Scan for the cell matching the given text and deliver its [x, y] coordinate at center. 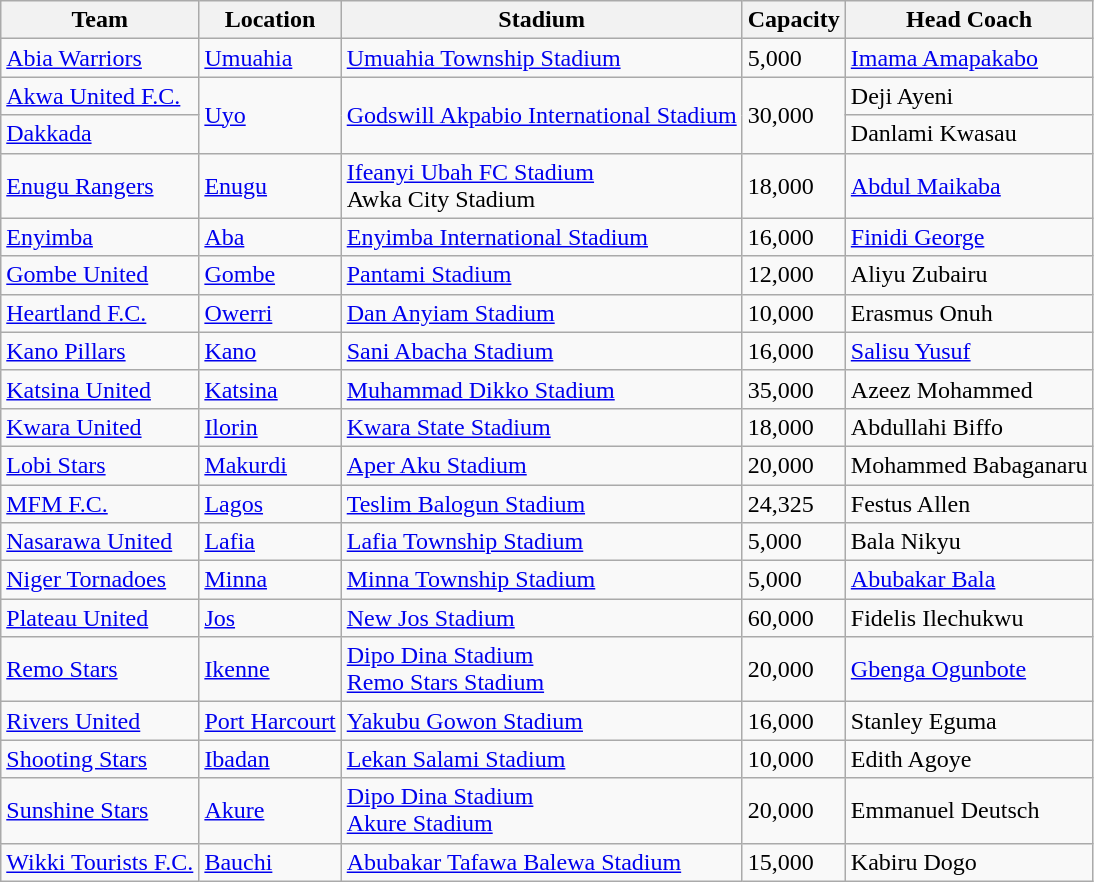
Lafia Township Stadium [542, 542]
Shooting Stars [100, 759]
Dan Anyiam Stadium [542, 313]
Erasmus Onuh [969, 313]
Abubakar Tafawa Balewa Stadium [542, 862]
Minna [270, 580]
Sunshine Stars [100, 810]
Uyo [270, 115]
Imama Amapakabo [969, 58]
Fidelis Ilechukwu [969, 618]
Sani Abacha Stadium [542, 351]
Godswill Akpabio International Stadium [542, 115]
Gbenga Ogunbote [969, 670]
Lobi Stars [100, 465]
Nasarawa United [100, 542]
Ibadan [270, 759]
Port Harcourt [270, 721]
Finidi George [969, 237]
Ilorin [270, 427]
Kabiru Dogo [969, 862]
Abdul Maikaba [969, 186]
Enugu [270, 186]
Enugu Rangers [100, 186]
Muhammad Dikko Stadium [542, 389]
Pantami Stadium [542, 275]
Plateau United [100, 618]
Danlami Kwasau [969, 134]
Kano [270, 351]
MFM F.C. [100, 503]
Mohammed Babaganaru [969, 465]
Kwara State Stadium [542, 427]
Abdullahi Biffo [969, 427]
Head Coach [969, 20]
Kwara United [100, 427]
Rivers United [100, 721]
Wikki Tourists F.C. [100, 862]
Salisu Yusuf [969, 351]
Bala Nikyu [969, 542]
Team [100, 20]
Enyimba [100, 237]
Gombe United [100, 275]
New Jos Stadium [542, 618]
Capacity [794, 20]
Jos [270, 618]
Aliyu Zubairu [969, 275]
Stadium [542, 20]
30,000 [794, 115]
Minna Township Stadium [542, 580]
Akure [270, 810]
12,000 [794, 275]
Umuahia Township Stadium [542, 58]
Lafia [270, 542]
Owerri [270, 313]
Teslim Balogun Stadium [542, 503]
Yakubu Gowon Stadium [542, 721]
Lagos [270, 503]
Katsina [270, 389]
Akwa United F.C. [100, 96]
Stanley Eguma [969, 721]
15,000 [794, 862]
Aper Aku Stadium [542, 465]
Edith Agoye [969, 759]
Dipo Dina StadiumRemo Stars Stadium [542, 670]
Remo Stars [100, 670]
Enyimba International Stadium [542, 237]
Ikenne [270, 670]
Niger Tornadoes [100, 580]
Location [270, 20]
Aba [270, 237]
35,000 [794, 389]
24,325 [794, 503]
Katsina United [100, 389]
Umuahia [270, 58]
Dipo Dina StadiumAkure Stadium [542, 810]
Abubakar Bala [969, 580]
Abia Warriors [100, 58]
60,000 [794, 618]
Ifeanyi Ubah FC StadiumAwka City Stadium [542, 186]
Emmanuel Deutsch [969, 810]
Kano Pillars [100, 351]
Festus Allen [969, 503]
Makurdi [270, 465]
Gombe [270, 275]
Heartland F.C. [100, 313]
Azeez Mohammed [969, 389]
Deji Ayeni [969, 96]
Dakkada [100, 134]
Lekan Salami Stadium [542, 759]
Bauchi [270, 862]
